For the text-containing cell, return its midpoint in [x, y] coordinate format. 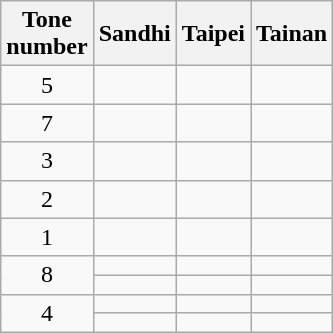
5 [47, 85]
1 [47, 237]
7 [47, 123]
Taipei [213, 34]
3 [47, 161]
2 [47, 199]
4 [47, 313]
Tainan [291, 34]
Tonenumber [47, 34]
Sandhi [134, 34]
8 [47, 275]
